Capture the cell that displays the provided text and extract its (x, y) central coordinate. 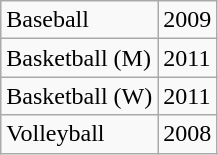
Baseball (80, 20)
2009 (188, 20)
Basketball (W) (80, 96)
Basketball (M) (80, 58)
2008 (188, 134)
Volleyball (80, 134)
